Determine the (x, y) coordinate at the center of the cell enclosing the given text.  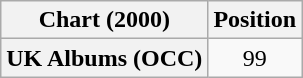
99 (255, 58)
UK Albums (OCC) (104, 58)
Position (255, 20)
Chart (2000) (104, 20)
